Locate the cell with the specified text and output its (X, Y) center coordinate. 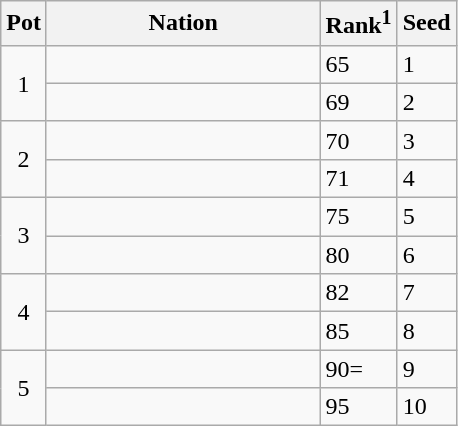
Seed (426, 24)
69 (358, 102)
95 (358, 407)
65 (358, 64)
9 (426, 369)
6 (426, 255)
70 (358, 140)
Nation (183, 24)
8 (426, 331)
7 (426, 293)
80 (358, 255)
10 (426, 407)
71 (358, 178)
82 (358, 293)
75 (358, 217)
Rank1 (358, 24)
90= (358, 369)
Pot (24, 24)
85 (358, 331)
